Scan for the cell matching the given text and deliver its [x, y] coordinate at center. 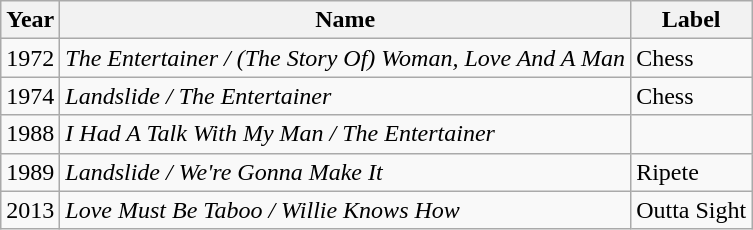
Love Must Be Taboo / Willie Knows How [346, 210]
1972 [30, 58]
2013 [30, 210]
Name [346, 20]
1989 [30, 172]
1974 [30, 96]
1988 [30, 134]
Ripete [692, 172]
Outta Sight [692, 210]
Landslide / The Entertainer [346, 96]
The Entertainer / (The Story Of) Woman, Love And A Man [346, 58]
I Had A Talk With My Man / The Entertainer [346, 134]
Landslide / We're Gonna Make It [346, 172]
Label [692, 20]
Year [30, 20]
